Output the [X, Y] coordinate of the center of the cell containing the given text.  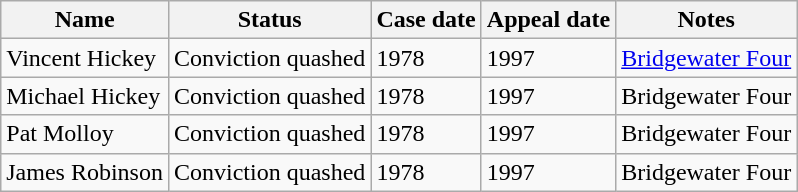
Appeal date [548, 20]
Status [269, 20]
James Robinson [85, 172]
Name [85, 20]
Case date [426, 20]
Vincent Hickey [85, 58]
Notes [706, 20]
Pat Molloy [85, 134]
Michael Hickey [85, 96]
